Return the [X, Y] coordinate for the center point of the cell that contains the specified text.  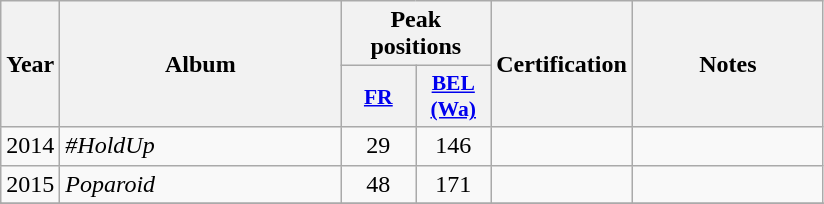
#HoldUp [200, 146]
Year [30, 64]
2015 [30, 184]
171 [454, 184]
Notes [728, 64]
2014 [30, 146]
Certification [562, 64]
48 [378, 184]
29 [378, 146]
Album [200, 64]
BEL (Wa) [454, 96]
146 [454, 146]
Poparoid [200, 184]
FR [378, 96]
Peak positions [416, 34]
